Return (X, Y) of the center of cell containing provided text 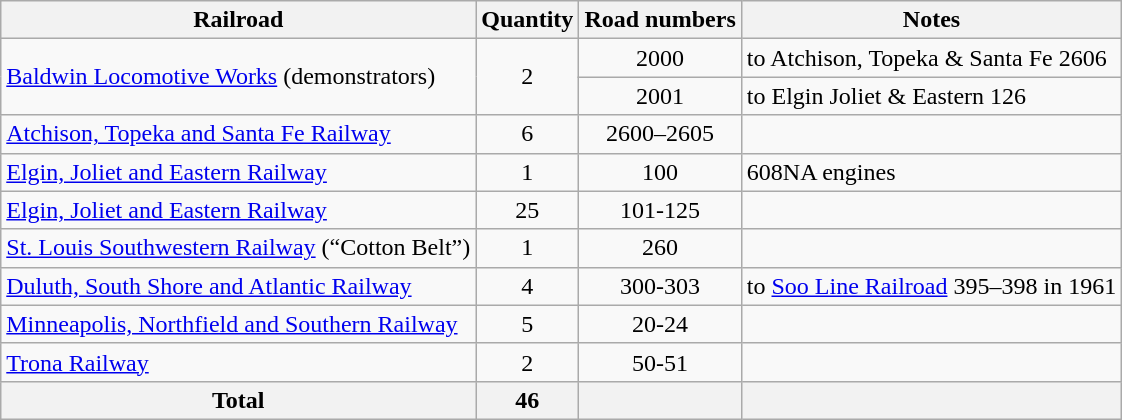
5 (528, 324)
to Elgin Joliet & Eastern 126 (931, 96)
2600–2605 (660, 134)
Road numbers (660, 20)
Baldwin Locomotive Works (demonstrators) (238, 77)
Minneapolis, Northfield and Southern Railway (238, 324)
4 (528, 286)
Notes (931, 20)
260 (660, 248)
2000 (660, 58)
20-24 (660, 324)
50-51 (660, 362)
Atchison, Topeka and Santa Fe Railway (238, 134)
46 (528, 400)
to Atchison, Topeka & Santa Fe 2606 (931, 58)
Railroad (238, 20)
St. Louis Southwestern Railway (“Cotton Belt”) (238, 248)
300-303 (660, 286)
100 (660, 172)
Trona Railway (238, 362)
608NA engines (931, 172)
Duluth, South Shore and Atlantic Railway (238, 286)
Quantity (528, 20)
101-125 (660, 210)
Total (238, 400)
to Soo Line Railroad 395–398 in 1961 (931, 286)
25 (528, 210)
6 (528, 134)
2001 (660, 96)
